Scan for the cell matching the given text and deliver its (x, y) coordinate at center. 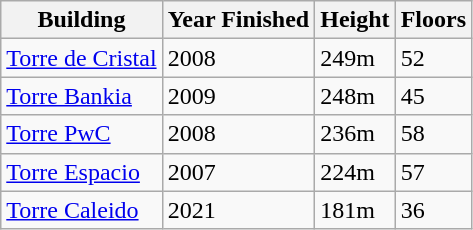
Torre Caleido (82, 210)
248m (355, 96)
181m (355, 210)
224m (355, 172)
2009 (238, 96)
Height (355, 20)
Torre Bankia (82, 96)
57 (433, 172)
52 (433, 58)
36 (433, 210)
236m (355, 134)
Floors (433, 20)
Torre PwC (82, 134)
Torre Espacio (82, 172)
58 (433, 134)
2021 (238, 210)
45 (433, 96)
2007 (238, 172)
Building (82, 20)
Year Finished (238, 20)
249m (355, 58)
Torre de Cristal (82, 58)
